Search for the cell housing the specified text and yield its (X, Y) center coordinate. 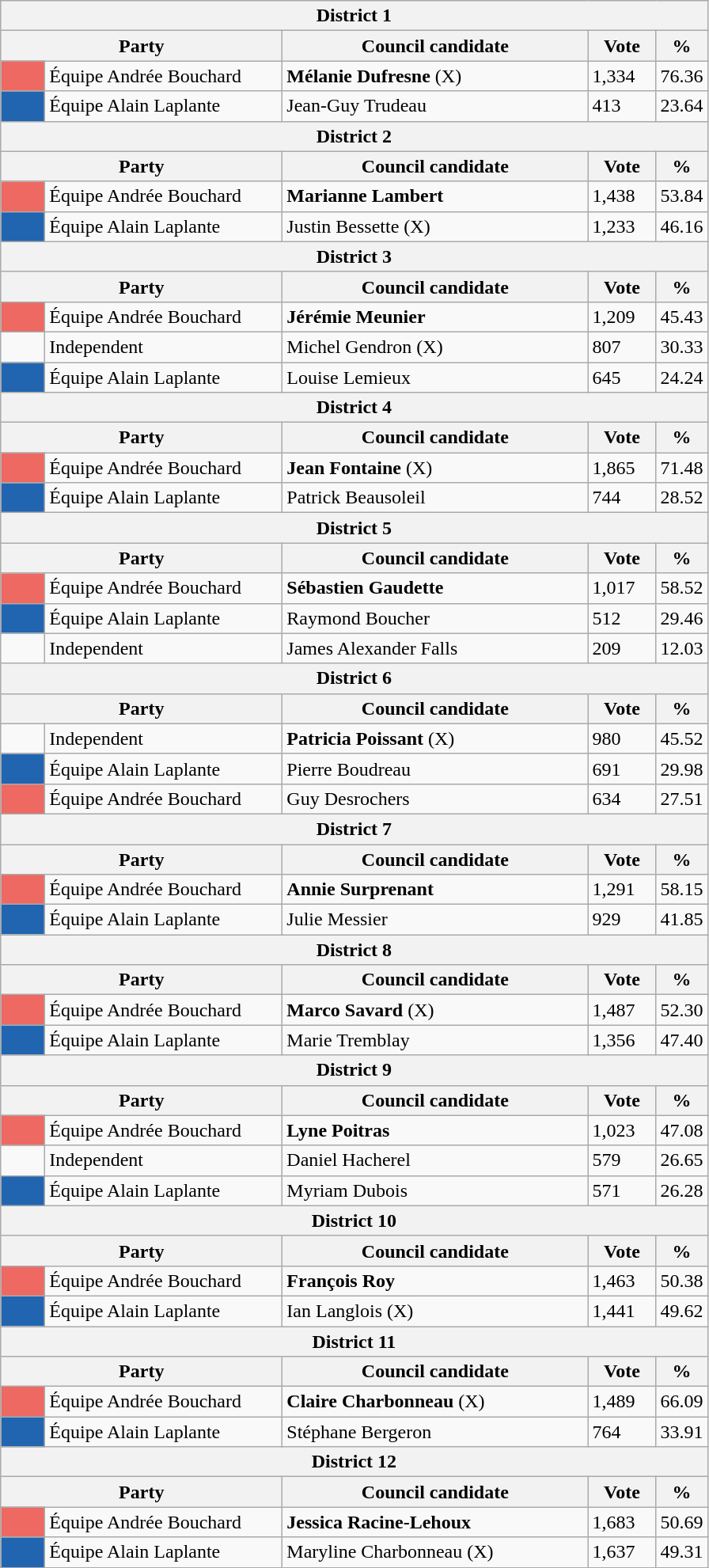
François Roy (435, 1281)
47.08 (682, 1130)
District 2 (354, 136)
Stéphane Bergeron (435, 1432)
District 1 (354, 16)
Daniel Hacherel (435, 1160)
50.38 (682, 1281)
Jérémie Meunier (435, 317)
33.91 (682, 1432)
23.64 (682, 106)
1,023 (622, 1130)
District 11 (354, 1342)
50.69 (682, 1522)
45.52 (682, 738)
Annie Surprenant (435, 890)
29.98 (682, 769)
46.16 (682, 226)
Guy Desrochers (435, 799)
980 (622, 738)
1,489 (622, 1402)
Claire Charbonneau (X) (435, 1402)
Jessica Racine-Lehoux (435, 1522)
Justin Bessette (X) (435, 226)
District 4 (354, 408)
Sébastien Gaudette (435, 588)
30.33 (682, 347)
209 (622, 648)
58.52 (682, 588)
26.65 (682, 1160)
District 3 (354, 256)
807 (622, 347)
Patrick Beausoleil (435, 498)
24.24 (682, 378)
Jean-Guy Trudeau (435, 106)
Raymond Boucher (435, 618)
634 (622, 799)
Julie Messier (435, 920)
52.30 (682, 1010)
1,291 (622, 890)
76.36 (682, 76)
579 (622, 1160)
691 (622, 769)
District 9 (354, 1070)
1,233 (622, 226)
District 12 (354, 1462)
1,209 (622, 317)
29.46 (682, 618)
Patricia Poissant (X) (435, 738)
71.48 (682, 468)
1,017 (622, 588)
District 10 (354, 1221)
Maryline Charbonneau (X) (435, 1552)
1,487 (622, 1010)
1,683 (622, 1522)
49.31 (682, 1552)
Marianne Lambert (435, 196)
1,463 (622, 1281)
District 5 (354, 528)
District 8 (354, 950)
929 (622, 920)
1,334 (622, 76)
Jean Fontaine (X) (435, 468)
Lyne Poitras (435, 1130)
571 (622, 1190)
James Alexander Falls (435, 648)
Michel Gendron (X) (435, 347)
1,441 (622, 1311)
Pierre Boudreau (435, 769)
12.03 (682, 648)
1,637 (622, 1552)
28.52 (682, 498)
Ian Langlois (X) (435, 1311)
Marco Savard (X) (435, 1010)
1,865 (622, 468)
District 6 (354, 678)
58.15 (682, 890)
1,438 (622, 196)
764 (622, 1432)
26.28 (682, 1190)
66.09 (682, 1402)
645 (622, 378)
1,356 (622, 1040)
744 (622, 498)
45.43 (682, 317)
47.40 (682, 1040)
512 (622, 618)
District 7 (354, 829)
41.85 (682, 920)
Mélanie Dufresne (X) (435, 76)
Myriam Dubois (435, 1190)
49.62 (682, 1311)
53.84 (682, 196)
413 (622, 106)
Louise Lemieux (435, 378)
Marie Tremblay (435, 1040)
27.51 (682, 799)
